Return the (X, Y) coordinate for the center point of the cell that contains the specified text.  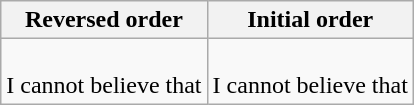
Initial order (310, 20)
Reversed order (104, 20)
